Capture the cell that displays the provided text and extract its [X, Y] central coordinate. 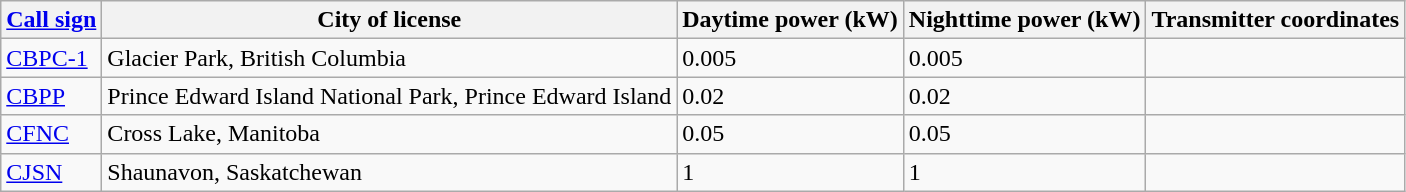
Glacier Park, British Columbia [390, 58]
Cross Lake, Manitoba [390, 134]
CFNC [52, 134]
Daytime power (kW) [790, 20]
Call sign [52, 20]
CBPC-1 [52, 58]
Shaunavon, Saskatchewan [390, 172]
Transmitter coordinates [1276, 20]
CBPP [52, 96]
Nighttime power (kW) [1024, 20]
Prince Edward Island National Park, Prince Edward Island [390, 96]
CJSN [52, 172]
City of license [390, 20]
